Pinpoint the cell where the given text exists, returning its [X, Y] midpoint coordinate. 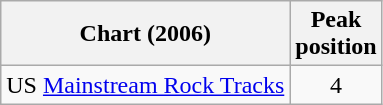
Peakposition [336, 34]
US Mainstream Rock Tracks [146, 85]
4 [336, 85]
Chart (2006) [146, 34]
